Detect which cell encompasses the target text, then output its (X, Y) center coordinate. 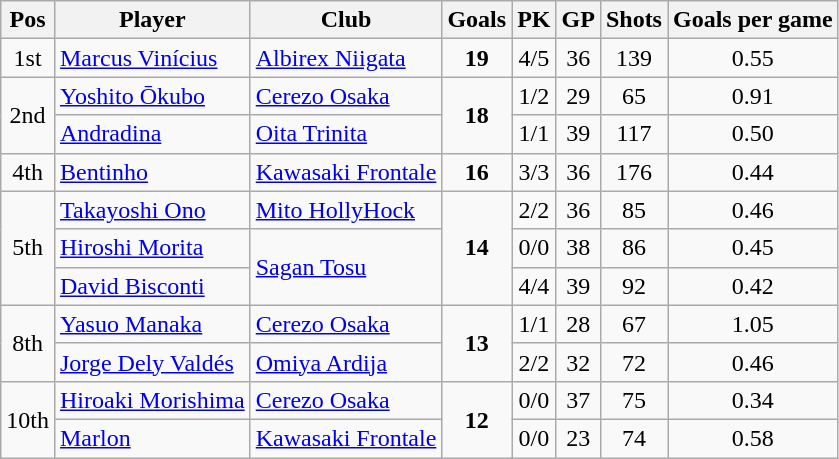
Sagan Tosu (346, 267)
72 (634, 362)
0.44 (754, 172)
1st (28, 58)
GP (578, 20)
75 (634, 400)
Goals (477, 20)
Mito HollyHock (346, 210)
Omiya Ardija (346, 362)
86 (634, 248)
0.58 (754, 438)
13 (477, 343)
Goals per game (754, 20)
29 (578, 96)
28 (578, 324)
85 (634, 210)
Marcus Vinícius (152, 58)
1.05 (754, 324)
67 (634, 324)
32 (578, 362)
1/2 (534, 96)
Bentinho (152, 172)
Takayoshi Ono (152, 210)
18 (477, 115)
Jorge Dely Valdés (152, 362)
2nd (28, 115)
3/3 (534, 172)
4/4 (534, 286)
Shots (634, 20)
Hiroshi Morita (152, 248)
Yoshito Ōkubo (152, 96)
117 (634, 134)
Pos (28, 20)
176 (634, 172)
PK (534, 20)
Marlon (152, 438)
0.34 (754, 400)
23 (578, 438)
Club (346, 20)
Hiroaki Morishima (152, 400)
0.91 (754, 96)
65 (634, 96)
0.45 (754, 248)
Player (152, 20)
74 (634, 438)
37 (578, 400)
0.50 (754, 134)
4/5 (534, 58)
12 (477, 419)
0.55 (754, 58)
4th (28, 172)
10th (28, 419)
Yasuo Manaka (152, 324)
19 (477, 58)
Albirex Niigata (346, 58)
Andradina (152, 134)
14 (477, 248)
8th (28, 343)
92 (634, 286)
38 (578, 248)
5th (28, 248)
David Bisconti (152, 286)
0.42 (754, 286)
139 (634, 58)
16 (477, 172)
Oita Trinita (346, 134)
